Extract the [x, y] coordinate from the center of the cell holding the provided text.  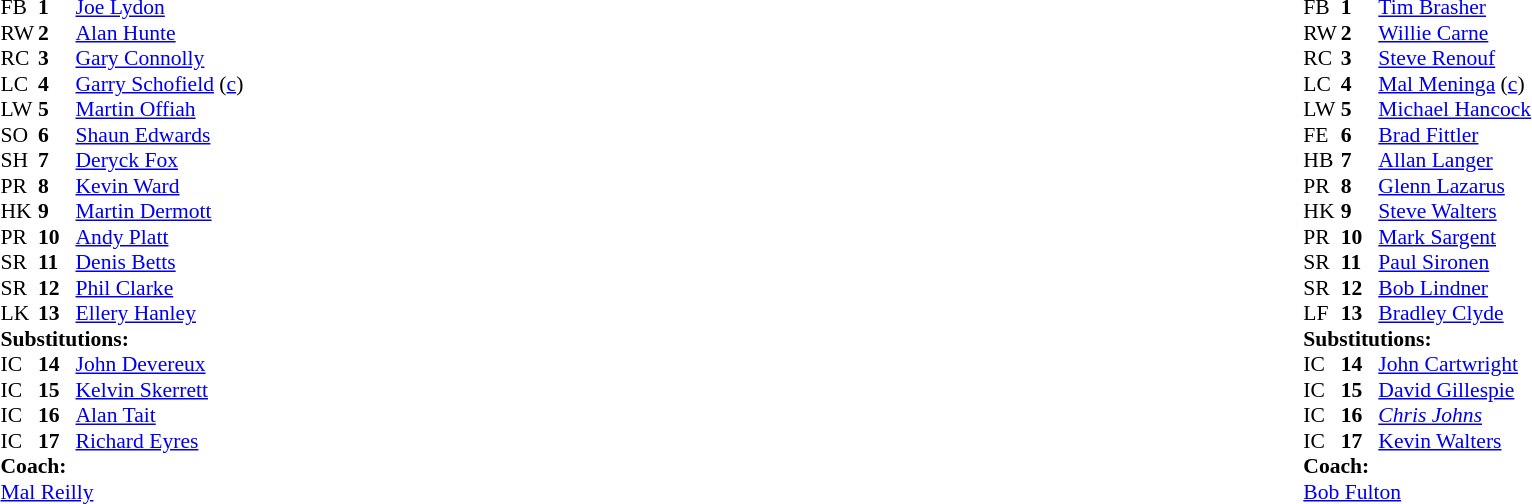
LF [1322, 313]
David Gillespie [1454, 390]
John Cartwright [1454, 365]
Steve Renouf [1454, 59]
Allan Langer [1454, 161]
Mark Sargent [1454, 237]
Chris Johns [1454, 415]
Paul Sironen [1454, 263]
Kevin Ward [160, 186]
Martin Dermott [160, 211]
Kevin Walters [1454, 441]
Brad Fittler [1454, 135]
Ellery Hanley [160, 313]
Alan Tait [160, 415]
John Devereux [160, 365]
Willie Carne [1454, 33]
Denis Betts [160, 263]
HB [1322, 161]
Martin Offiah [160, 109]
Deryck Fox [160, 161]
Steve Walters [1454, 211]
Alan Hunte [160, 33]
Glenn Lazarus [1454, 186]
SH [19, 161]
LK [19, 313]
Gary Connolly [160, 59]
Phil Clarke [160, 288]
Mal Meninga (c) [1454, 84]
Kelvin Skerrett [160, 390]
Shaun Edwards [160, 135]
Michael Hancock [1454, 109]
SO [19, 135]
Andy Platt [160, 237]
Bradley Clyde [1454, 313]
Richard Eyres [160, 441]
FE [1322, 135]
Garry Schofield (c) [160, 84]
Bob Lindner [1454, 288]
